From the cell containing the given text, extract its center point as [x, y] coordinate. 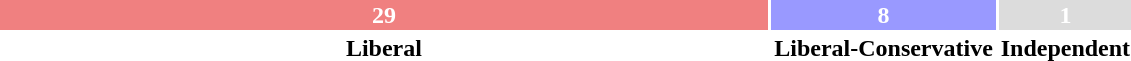
8 [884, 15]
29 [384, 15]
1 [1065, 15]
